Output the (X, Y) coordinate of the center of the cell containing the given text.  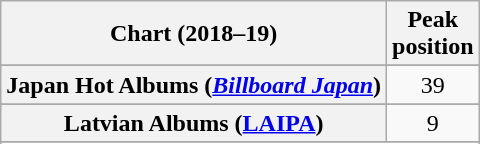
9 (433, 123)
Japan Hot Albums (Billboard Japan) (194, 85)
Chart (2018–19) (194, 34)
Latvian Albums (LAIPA) (194, 123)
Peakposition (433, 34)
39 (433, 85)
